Identify which cell holds the provided text, then report its (X, Y) central coordinate. 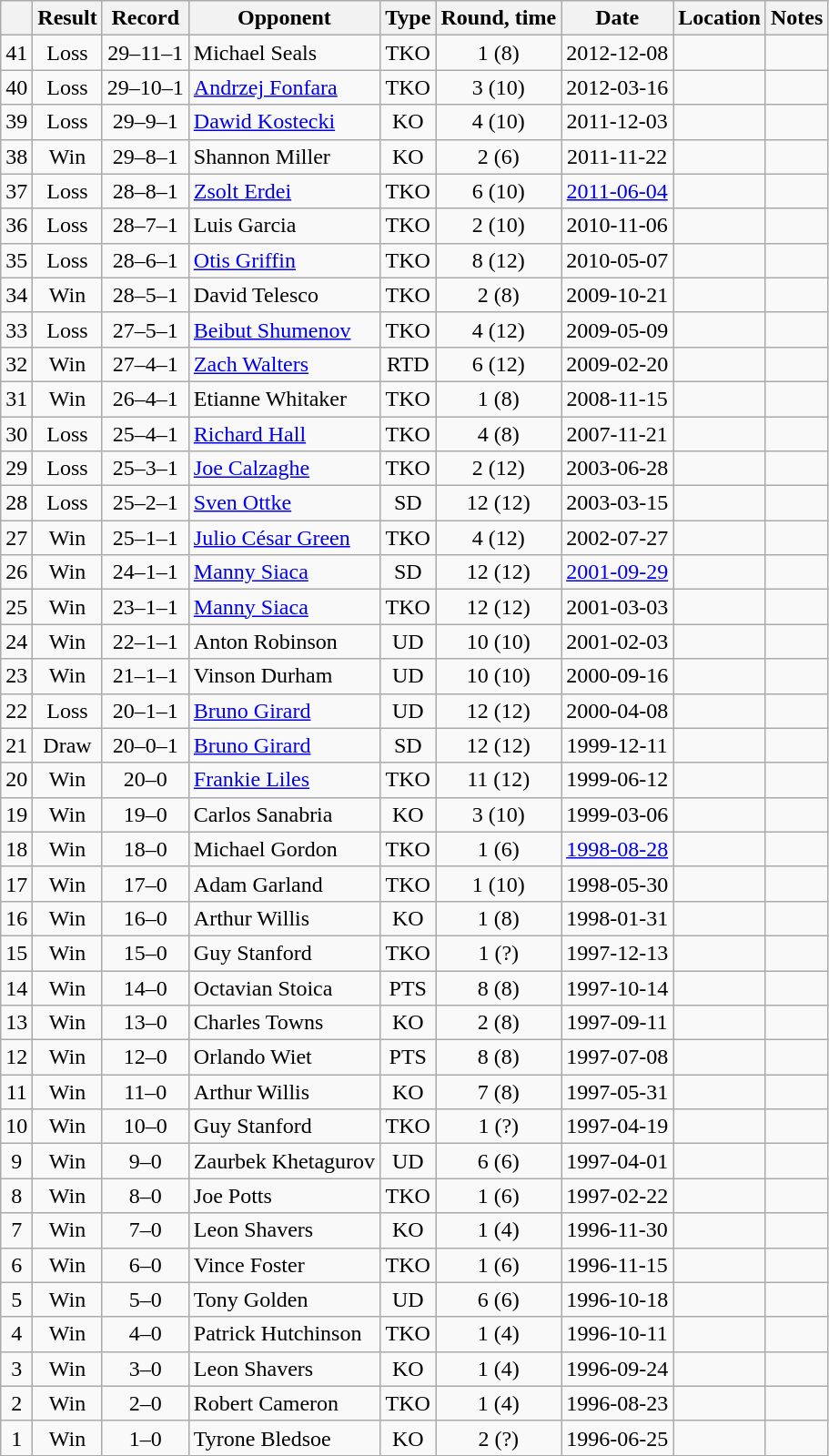
1997-02-22 (617, 1196)
31 (16, 399)
10 (16, 1127)
2008-11-15 (617, 399)
2007-11-21 (617, 434)
28–5–1 (146, 295)
1997-04-01 (617, 1161)
11 (16, 1092)
Vince Foster (284, 1265)
30 (16, 434)
1–0 (146, 1438)
19–0 (146, 814)
22–1–1 (146, 642)
22 (16, 711)
Etianne Whitaker (284, 399)
Zach Walters (284, 364)
16 (16, 918)
23 (16, 676)
2012-03-16 (617, 87)
20–1–1 (146, 711)
2 (10) (499, 226)
12 (16, 1057)
7–0 (146, 1230)
1998-05-30 (617, 884)
Result (67, 18)
20–0–1 (146, 745)
2009-10-21 (617, 295)
25 (16, 607)
1 (16, 1438)
1997-05-31 (617, 1092)
1996-11-30 (617, 1230)
2002-07-27 (617, 538)
29–10–1 (146, 87)
2000-04-08 (617, 711)
41 (16, 53)
24–1–1 (146, 572)
2000-09-16 (617, 676)
Sven Ottke (284, 503)
2 (?) (499, 1438)
1996-08-23 (617, 1403)
1998-01-31 (617, 918)
25–3–1 (146, 469)
Adam Garland (284, 884)
2001-02-03 (617, 642)
18–0 (146, 849)
29 (16, 469)
1997-12-13 (617, 953)
2010-05-07 (617, 260)
Tony Golden (284, 1299)
Joe Potts (284, 1196)
14–0 (146, 987)
13–0 (146, 1023)
Zsolt Erdei (284, 191)
2001-03-03 (617, 607)
Luis Garcia (284, 226)
39 (16, 122)
1997-04-19 (617, 1127)
2009-05-09 (617, 329)
24 (16, 642)
35 (16, 260)
17 (16, 884)
4 (10) (499, 122)
5 (16, 1299)
Carlos Sanabria (284, 814)
3 (16, 1369)
Notes (796, 18)
Charles Towns (284, 1023)
Zaurbek Khetagurov (284, 1161)
Opponent (284, 18)
29–9–1 (146, 122)
1996-09-24 (617, 1369)
Julio César Green (284, 538)
1996-06-25 (617, 1438)
15–0 (146, 953)
32 (16, 364)
Orlando Wiet (284, 1057)
1999-06-12 (617, 780)
8 (16, 1196)
25–1–1 (146, 538)
5–0 (146, 1299)
1 (10) (499, 884)
15 (16, 953)
Joe Calzaghe (284, 469)
6 (10) (499, 191)
7 (8) (499, 1092)
2011-11-22 (617, 157)
8 (12) (499, 260)
12–0 (146, 1057)
8–0 (146, 1196)
4 (8) (499, 434)
2009-02-20 (617, 364)
1998-08-28 (617, 849)
2011-06-04 (617, 191)
19 (16, 814)
1996-10-18 (617, 1299)
27 (16, 538)
Tyrone Bledsoe (284, 1438)
1997-09-11 (617, 1023)
Anton Robinson (284, 642)
Record (146, 18)
Richard Hall (284, 434)
Andrzej Fonfara (284, 87)
2–0 (146, 1403)
26 (16, 572)
3–0 (146, 1369)
2001-09-29 (617, 572)
Date (617, 18)
28–6–1 (146, 260)
Michael Gordon (284, 849)
18 (16, 849)
27–4–1 (146, 364)
1996-10-11 (617, 1334)
25–4–1 (146, 434)
2011-12-03 (617, 122)
17–0 (146, 884)
David Telesco (284, 295)
4–0 (146, 1334)
2010-11-06 (617, 226)
34 (16, 295)
Beibut Shumenov (284, 329)
6 (12) (499, 364)
Patrick Hutchinson (284, 1334)
Dawid Kostecki (284, 122)
4 (16, 1334)
Robert Cameron (284, 1403)
11–0 (146, 1092)
28–7–1 (146, 226)
2003-06-28 (617, 469)
36 (16, 226)
25–2–1 (146, 503)
20–0 (146, 780)
Otis Griffin (284, 260)
29–11–1 (146, 53)
2 (6) (499, 157)
1999-03-06 (617, 814)
14 (16, 987)
21 (16, 745)
28–8–1 (146, 191)
Shannon Miller (284, 157)
Vinson Durham (284, 676)
Draw (67, 745)
Michael Seals (284, 53)
1997-10-14 (617, 987)
2 (16, 1403)
10–0 (146, 1127)
27–5–1 (146, 329)
21–1–1 (146, 676)
28 (16, 503)
29–8–1 (146, 157)
2012-12-08 (617, 53)
16–0 (146, 918)
11 (12) (499, 780)
37 (16, 191)
Frankie Liles (284, 780)
9–0 (146, 1161)
6–0 (146, 1265)
Type (408, 18)
1999-12-11 (617, 745)
38 (16, 157)
1996-11-15 (617, 1265)
Octavian Stoica (284, 987)
26–4–1 (146, 399)
1997-07-08 (617, 1057)
2003-03-15 (617, 503)
6 (16, 1265)
23–1–1 (146, 607)
40 (16, 87)
20 (16, 780)
9 (16, 1161)
7 (16, 1230)
RTD (408, 364)
Location (720, 18)
2 (12) (499, 469)
13 (16, 1023)
Round, time (499, 18)
33 (16, 329)
